Find where the given text appears and provide that cell's center as (x, y) coordinate. 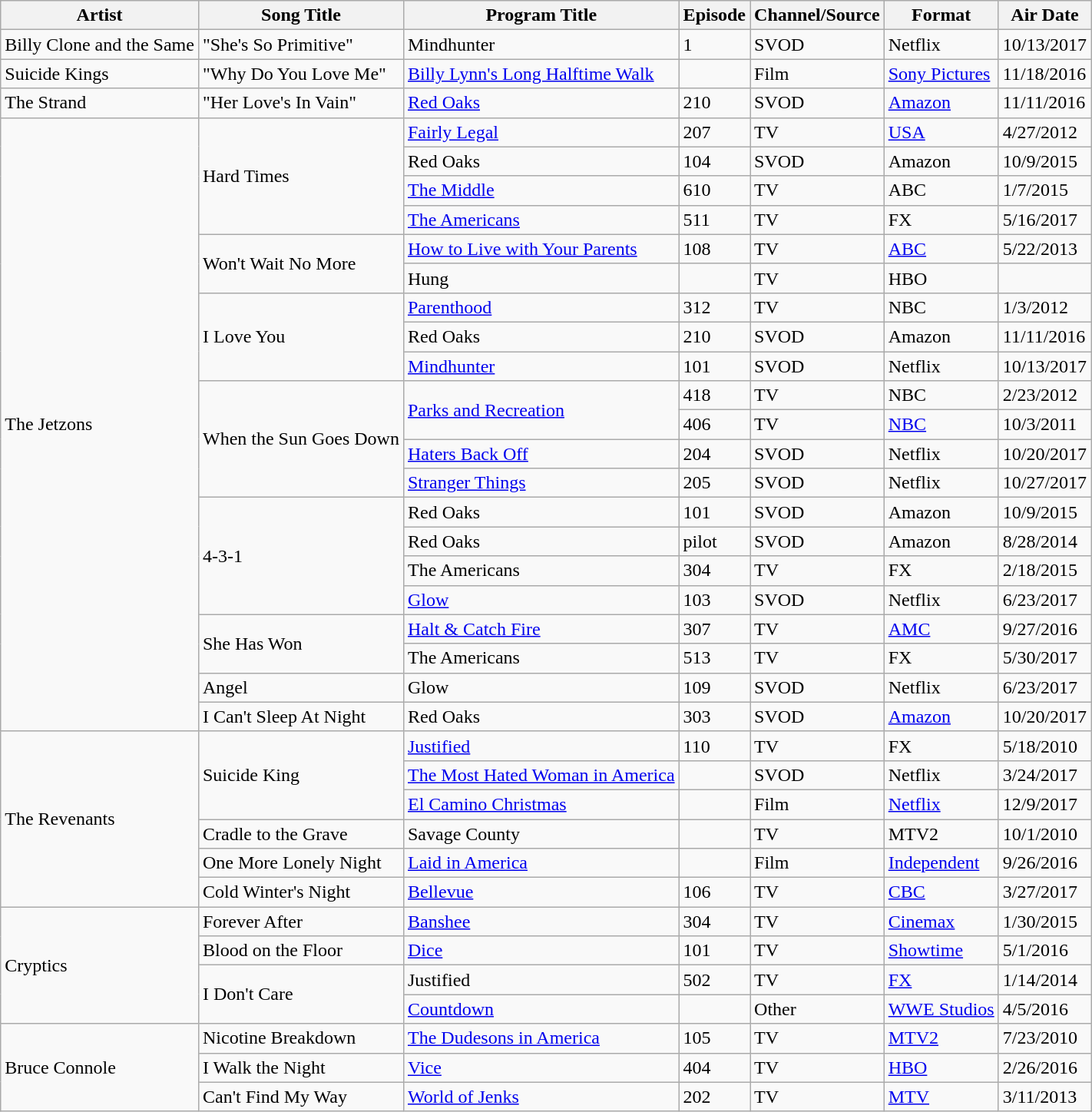
Vice (541, 1067)
103 (714, 600)
9/26/2016 (1044, 863)
Hung (541, 278)
Can't Find My Way (301, 1097)
9/27/2016 (1044, 629)
2/23/2012 (1044, 395)
Format (941, 15)
Nicotine Breakdown (301, 1038)
She Has Won (301, 644)
1 (714, 45)
110 (714, 746)
109 (714, 687)
1/3/2012 (1044, 307)
11/18/2016 (1044, 74)
The Dudesons in America (541, 1038)
3/27/2017 (1044, 892)
5/30/2017 (1044, 658)
The Most Hated Woman in America (541, 775)
8/28/2014 (1044, 541)
I Love You (301, 336)
I Can't Sleep At Night (301, 717)
610 (714, 190)
The Strand (100, 103)
2/26/2016 (1044, 1067)
406 (714, 425)
pilot (714, 541)
Billy Lynn's Long Halftime Walk (541, 74)
3/24/2017 (1044, 775)
Forever After (301, 922)
The Revenants (100, 819)
Haters Back Off (541, 454)
1/7/2015 (1044, 190)
I Don't Care (301, 995)
Banshee (541, 922)
Cold Winter's Night (301, 892)
El Camino Christmas (541, 804)
Showtime (941, 951)
418 (714, 395)
Halt & Catch Fire (541, 629)
Parks and Recreation (541, 410)
Fairly Legal (541, 132)
Dice (541, 951)
Cryptics (100, 965)
2/18/2015 (1044, 571)
10/1/2010 (1044, 833)
105 (714, 1038)
10/3/2011 (1044, 425)
Stranger Things (541, 483)
One More Lonely Night (301, 863)
1/14/2014 (1044, 980)
CBC (941, 892)
7/23/2010 (1044, 1038)
Program Title (541, 15)
AMC (941, 629)
Parenthood (541, 307)
Suicide Kings (100, 74)
Cradle to the Grave (301, 833)
Artist (100, 15)
202 (714, 1097)
The Middle (541, 190)
Bellevue (541, 892)
Hard Times (301, 176)
5/22/2013 (1044, 249)
1/30/2015 (1044, 922)
Channel/Source (817, 15)
5/18/2010 (1044, 746)
How to Live with Your Parents (541, 249)
4-3-1 (301, 556)
Song Title (301, 15)
207 (714, 132)
Air Date (1044, 15)
Episode (714, 15)
"Her Love's In Vain" (301, 103)
Savage County (541, 833)
204 (714, 454)
303 (714, 717)
5/1/2016 (1044, 951)
513 (714, 658)
12/9/2017 (1044, 804)
Suicide King (301, 775)
Laid in America (541, 863)
10/27/2017 (1044, 483)
404 (714, 1067)
4/5/2016 (1044, 1009)
Cinemax (941, 922)
108 (714, 249)
The Jetzons (100, 424)
4/27/2012 (1044, 132)
312 (714, 307)
Bruce Connole (100, 1067)
Blood on the Floor (301, 951)
205 (714, 483)
World of Jenks (541, 1097)
"She's So Primitive" (301, 45)
MTV (941, 1097)
3/11/2013 (1044, 1097)
Angel (301, 687)
When the Sun Goes Down (301, 439)
Independent (941, 863)
5/16/2017 (1044, 220)
Billy Clone and the Same (100, 45)
Other (817, 1009)
Sony Pictures (941, 74)
Countdown (541, 1009)
"Why Do You Love Me" (301, 74)
WWE Studios (941, 1009)
106 (714, 892)
511 (714, 220)
307 (714, 629)
USA (941, 132)
104 (714, 161)
502 (714, 980)
Won't Wait No More (301, 263)
I Walk the Night (301, 1067)
